Capture the cell that displays the provided text and extract its [x, y] central coordinate. 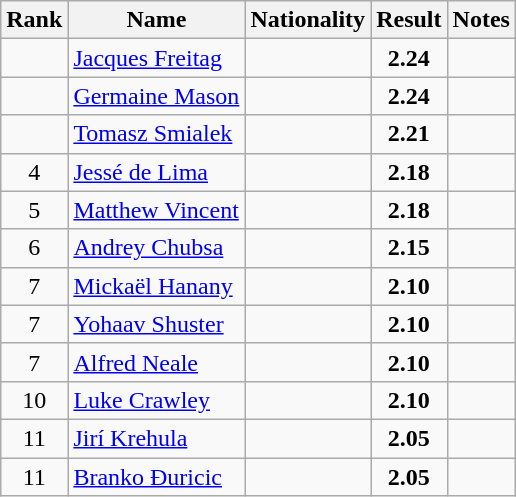
5 [34, 210]
Matthew Vincent [156, 210]
2.15 [409, 248]
Mickaël Hanany [156, 286]
Alfred Neale [156, 362]
Jacques Freitag [156, 58]
Andrey Chubsa [156, 248]
6 [34, 248]
Branko Ðuricic [156, 477]
Tomasz Smialek [156, 134]
10 [34, 400]
Luke Crawley [156, 400]
Germaine Mason [156, 96]
Jessé de Lima [156, 172]
4 [34, 172]
Result [409, 20]
Rank [34, 20]
Yohaav Shuster [156, 324]
2.21 [409, 134]
Jirí Krehula [156, 438]
Name [156, 20]
Notes [481, 20]
Nationality [308, 20]
